Locate the cell with the specified text and output its [x, y] center coordinate. 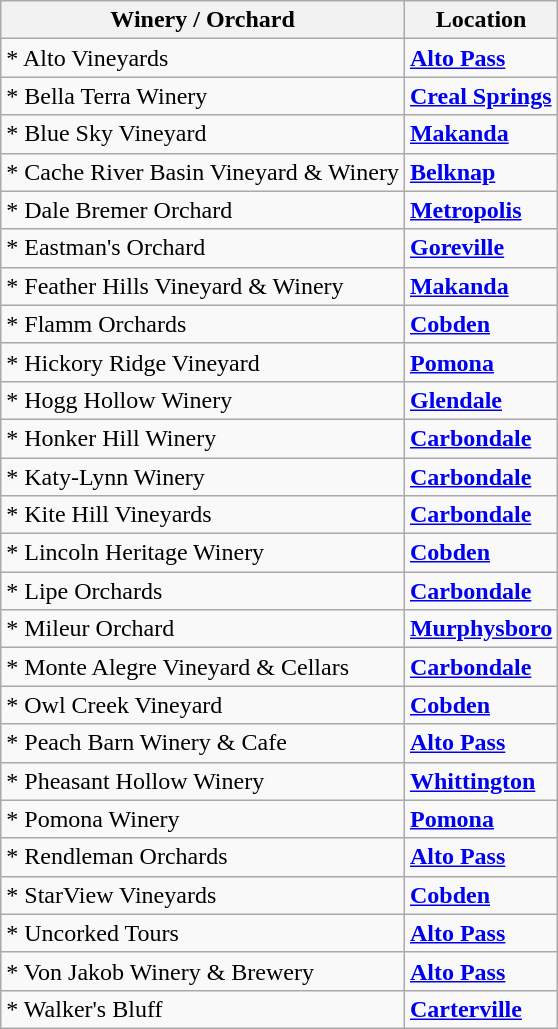
* Bella Terra Winery [203, 96]
* Hickory Ridge Vineyard [203, 362]
* Blue Sky Vineyard [203, 134]
* Von Jakob Winery & Brewery [203, 971]
* Alto Vineyards [203, 58]
* Eastman's Orchard [203, 248]
* Pomona Winery [203, 819]
* Walker's Bluff [203, 1009]
Carterville [480, 1009]
* Dale Bremer Orchard [203, 210]
* Cache River Basin Vineyard & Winery [203, 172]
* StarView Vineyards [203, 895]
Murphysboro [480, 629]
Whittington [480, 781]
* Feather Hills Vineyard & Winery [203, 286]
Winery / Orchard [203, 20]
Goreville [480, 248]
* Monte Alegre Vineyard & Cellars [203, 667]
* Uncorked Tours [203, 933]
* Owl Creek Vineyard [203, 705]
* Peach Barn Winery & Cafe [203, 743]
* Kite Hill Vineyards [203, 515]
* Hogg Hollow Winery [203, 400]
* Honker Hill Winery [203, 438]
Creal Springs [480, 96]
Glendale [480, 400]
* Rendleman Orchards [203, 857]
* Pheasant Hollow Winery [203, 781]
* Lipe Orchards [203, 591]
* Flamm Orchards [203, 324]
Metropolis [480, 210]
Location [480, 20]
Belknap [480, 172]
* Mileur Orchard [203, 629]
* Lincoln Heritage Winery [203, 553]
* Katy-Lynn Winery [203, 477]
